Locate the cell with the specified text and output its [X, Y] center coordinate. 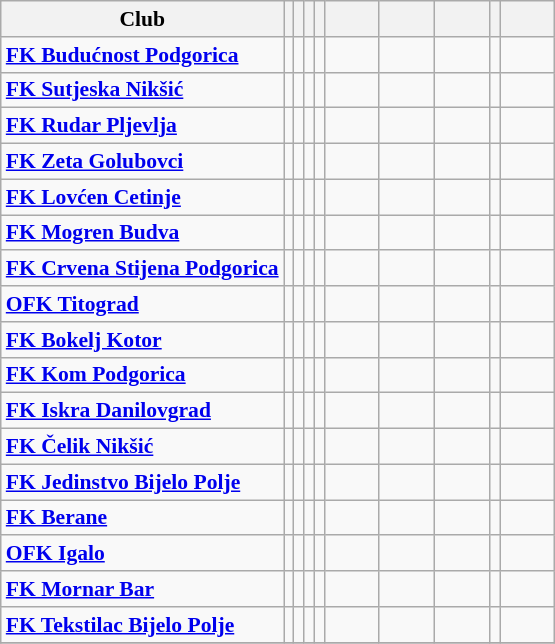
FK Crvena Stijena Podgorica [142, 269]
FK Budućnost Podgorica [142, 55]
FK Iskra Danilovgrad [142, 411]
OFK Titograd [142, 304]
FK Jedinstvo Bijelo Polje [142, 482]
Club [142, 19]
FK Sutjeska Nikšić [142, 90]
FK Rudar Pljevlja [142, 126]
FK Zeta Golubovci [142, 162]
FK Berane [142, 518]
FK Bokelj Kotor [142, 340]
FK Tekstilac Bijelo Polje [142, 625]
FK Mogren Budva [142, 233]
FK Čelik Nikšić [142, 447]
FK Mornar Bar [142, 589]
FK Kom Podgorica [142, 375]
FK Lovćen Cetinje [142, 197]
OFK Igalo [142, 554]
